Search for the cell housing the specified text and yield its [x, y] center coordinate. 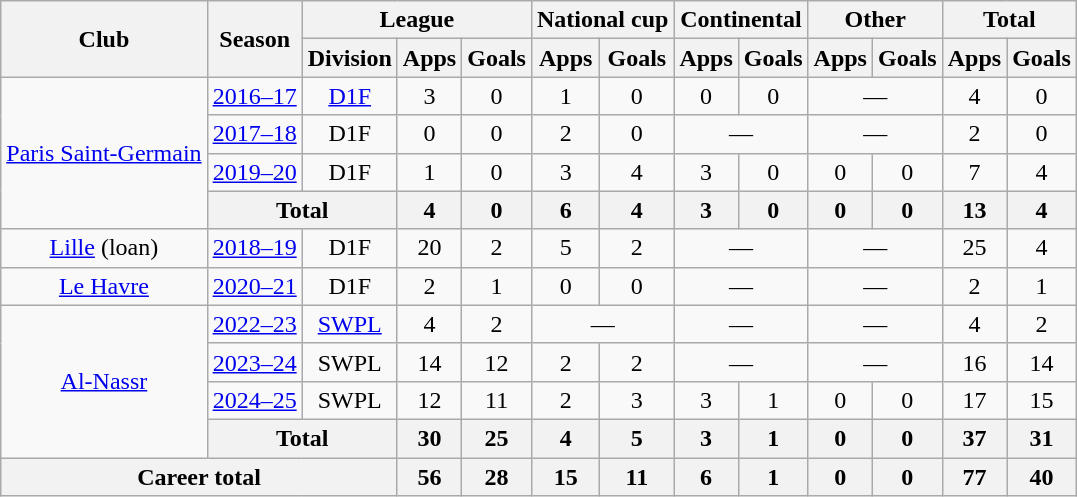
17 [974, 400]
Season [254, 39]
Paris Saint-Germain [104, 153]
2022–23 [254, 324]
77 [974, 477]
Career total [200, 477]
Lille (loan) [104, 248]
7 [974, 172]
Continental [741, 20]
30 [429, 438]
2023–24 [254, 362]
28 [497, 477]
37 [974, 438]
2020–21 [254, 286]
Club [104, 39]
2019–20 [254, 172]
31 [1042, 438]
2018–19 [254, 248]
56 [429, 477]
2016–17 [254, 96]
16 [974, 362]
40 [1042, 477]
2017–18 [254, 134]
Other [875, 20]
Al-Nassr [104, 381]
Division [350, 58]
20 [429, 248]
Le Havre [104, 286]
League [416, 20]
National cup [602, 20]
13 [974, 210]
2024–25 [254, 400]
